Identify which cell holds the provided text, then report its [x, y] central coordinate. 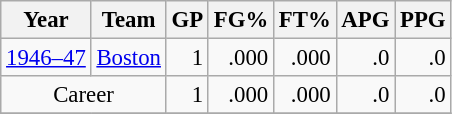
PPG [423, 20]
FT% [304, 20]
Year [46, 20]
FG% [240, 20]
Team [128, 20]
Career [84, 95]
Boston [128, 58]
1946–47 [46, 58]
GP [187, 20]
APG [366, 20]
